Provide the (X, Y) coordinate of the cell's center where the given text is located.  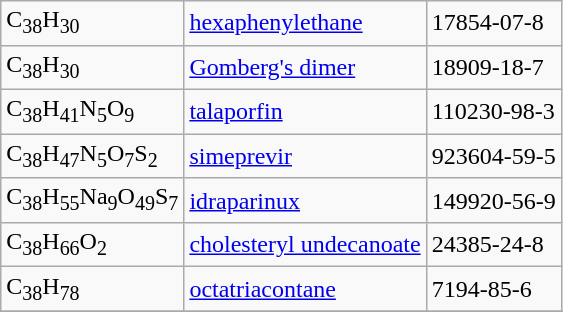
C38H47N5O7S2 (92, 156)
C38H78 (92, 289)
simeprevir (305, 156)
octatriacontane (305, 289)
idraparinux (305, 200)
923604-59-5 (494, 156)
cholesteryl undecanoate (305, 244)
149920-56-9 (494, 200)
7194-85-6 (494, 289)
C38H55Na9O49S7 (92, 200)
C38H41N5O9 (92, 111)
hexaphenylethane (305, 23)
talaporfin (305, 111)
110230-98-3 (494, 111)
24385-24-8 (494, 244)
18909-18-7 (494, 67)
17854-07-8 (494, 23)
Gomberg's dimer (305, 67)
C38H66O2 (92, 244)
